Provide the [x, y] coordinate of the cell's center where the given text is located.  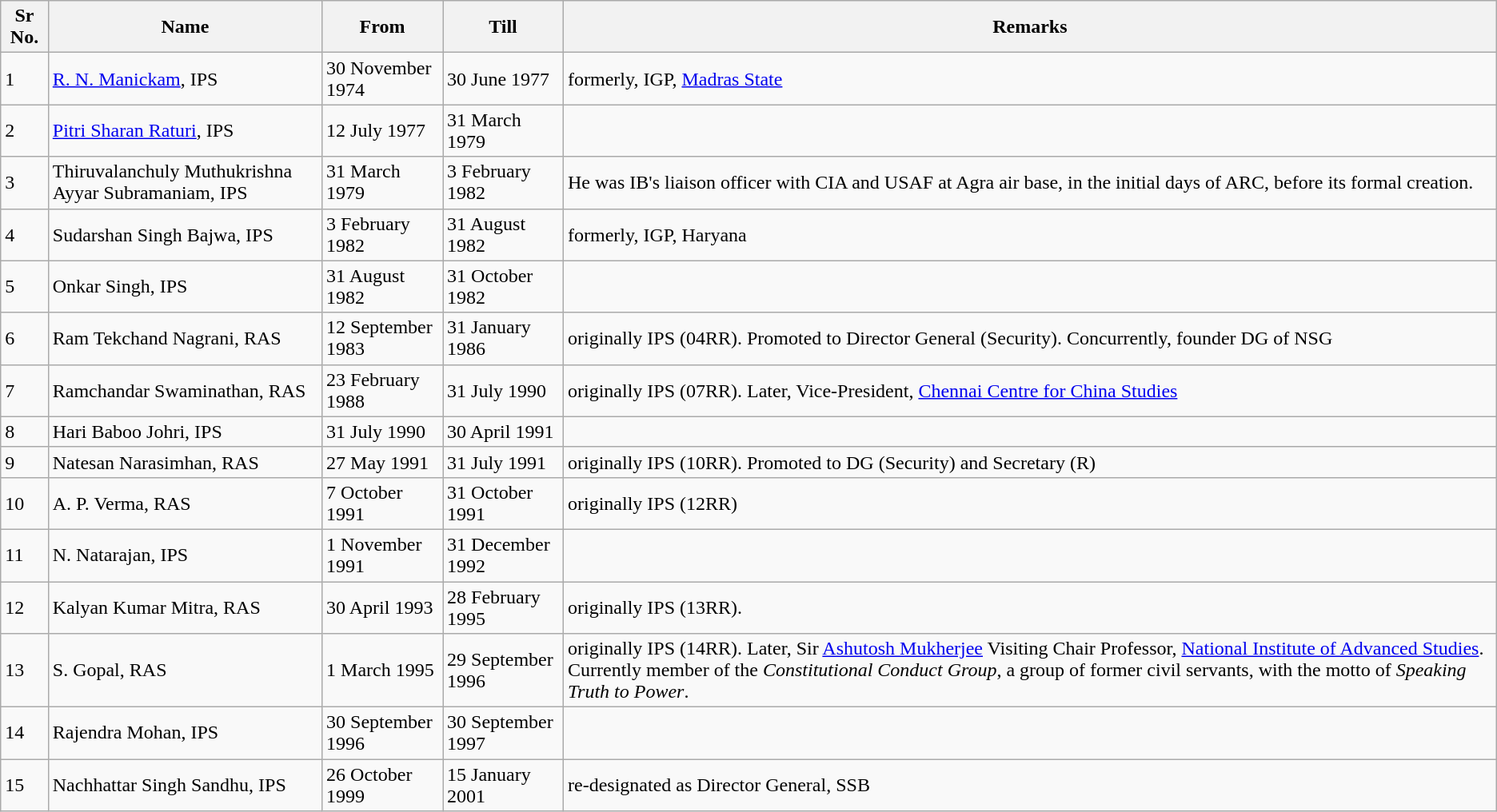
13 [25, 671]
27 May 1991 [382, 462]
Nachhattar Singh Sandhu, IPS [185, 785]
re-designated as Director General, SSB [1030, 785]
12 [25, 607]
S. Gopal, RAS [185, 671]
26 October 1999 [382, 785]
originally IPS (07RR). Later, Vice-President, Chennai Centre for China Studies [1030, 390]
11 [25, 555]
23 February 1988 [382, 390]
R. N. Manickam, IPS [185, 78]
formerly, IGP, Madras State [1030, 78]
originally IPS (13RR). [1030, 607]
N. Natarajan, IPS [185, 555]
31 December 1992 [504, 555]
2 [25, 131]
31 October 1982 [504, 286]
Ram Tekchand Nagrani, RAS [185, 339]
30 September 1996 [382, 734]
10 [25, 504]
Rajendra Mohan, IPS [185, 734]
1 [25, 78]
15 January 2001 [504, 785]
originally IPS (12RR) [1030, 504]
14 [25, 734]
12 September 1983 [382, 339]
15 [25, 785]
7 October 1991 [382, 504]
31 October 1991 [504, 504]
30 April 1993 [382, 607]
1 November 1991 [382, 555]
30 June 1977 [504, 78]
A. P. Verma, RAS [185, 504]
30 April 1991 [504, 432]
7 [25, 390]
3 [25, 182]
12 July 1977 [382, 131]
9 [25, 462]
4 [25, 235]
Pitri Sharan Raturi, IPS [185, 131]
Remarks [1030, 27]
31 January 1986 [504, 339]
Thiruvalanchuly Muthukrishna Ayyar Subramaniam, IPS [185, 182]
He was IB's liaison officer with CIA and USAF at Agra air base, in the initial days of ARC, before its formal creation. [1030, 182]
28 February 1995 [504, 607]
5 [25, 286]
Hari Baboo Johri, IPS [185, 432]
originally IPS (04RR). Promoted to Director General (Security). Concurrently, founder DG of NSG [1030, 339]
1 March 1995 [382, 671]
Till [504, 27]
Natesan Narasimhan, RAS [185, 462]
8 [25, 432]
31 July 1991 [504, 462]
30 November 1974 [382, 78]
Sr No. [25, 27]
6 [25, 339]
30 September 1997 [504, 734]
Kalyan Kumar Mitra, RAS [185, 607]
Onkar Singh, IPS [185, 286]
originally IPS (10RR). Promoted to DG (Security) and Secretary (R) [1030, 462]
Sudarshan Singh Bajwa, IPS [185, 235]
From [382, 27]
formerly, IGP, Haryana [1030, 235]
Ramchandar Swaminathan, RAS [185, 390]
29 September 1996 [504, 671]
Name [185, 27]
